Identify which cell holds the provided text, then report its (x, y) central coordinate. 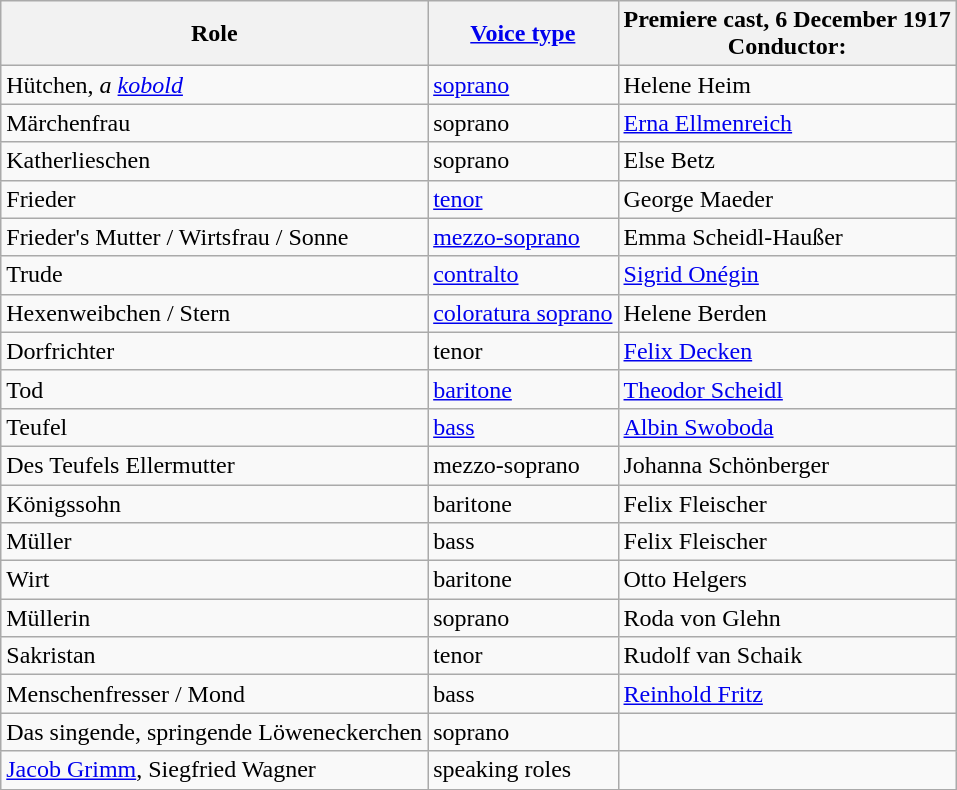
Role (214, 34)
Felix Decken (787, 351)
speaking roles (523, 770)
Tod (214, 389)
Trude (214, 275)
Reinhold Fritz (787, 694)
Sakristan (214, 656)
Frieder (214, 199)
Helene Heim (787, 85)
Königssohn (214, 503)
Menschenfresser / Mond (214, 694)
Helene Berden (787, 313)
Premiere cast, 6 December 1917Conductor: (787, 34)
Else Betz (787, 161)
Hütchen, a kobold (214, 85)
contralto (523, 275)
Das singende, springende Löweneckerchen (214, 732)
Müllerin (214, 618)
Sigrid Onégin (787, 275)
Märchenfrau (214, 123)
Teufel (214, 427)
Albin Swoboda (787, 427)
Emma Scheidl-Haußer (787, 237)
Frieder's Mutter / Wirtsfrau / Sonne (214, 237)
Theodor Scheidl (787, 389)
Dorfrichter (214, 351)
Des Teufels Ellermutter (214, 465)
Rudolf van Schaik (787, 656)
coloratura soprano (523, 313)
Erna Ellmenreich (787, 123)
Jacob Grimm, Siegfried Wagner (214, 770)
Otto Helgers (787, 580)
Katherlieschen (214, 161)
Voice type (523, 34)
Hexenweibchen / Stern (214, 313)
Johanna Schönberger (787, 465)
George Maeder (787, 199)
Wirt (214, 580)
Roda von Glehn (787, 618)
Müller (214, 542)
